Locate the cell with the specified text and output its [x, y] center coordinate. 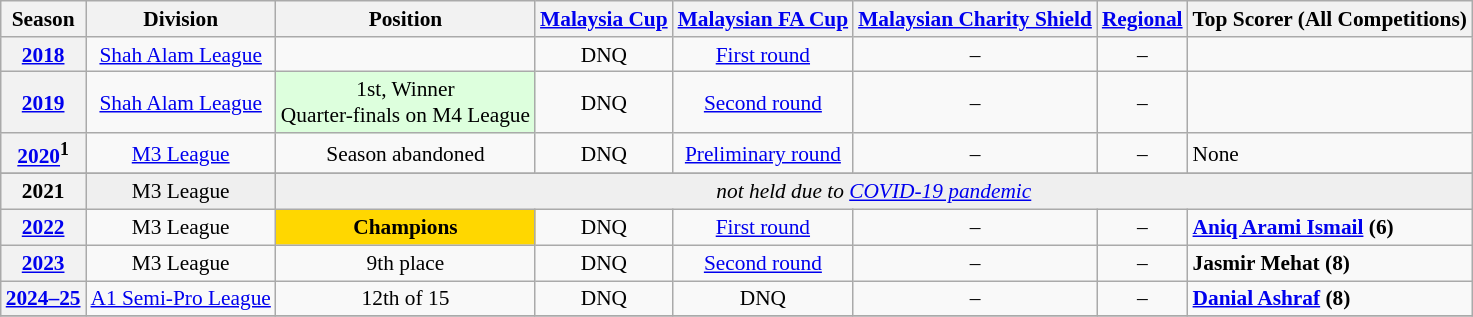
Malaysian FA Cup [763, 19]
1st, Winner Quarter-finals on M4 League [406, 102]
9th place [406, 263]
Danial Ashraf (8) [1330, 299]
2022 [44, 228]
Preliminary round [763, 154]
not held due to COVID-19 pandemic [874, 192]
2019 [44, 102]
20201 [44, 154]
Jasmir Mehat (8) [1330, 263]
Aniq Arami Ismail (6) [1330, 228]
Division [181, 19]
Malaysia Cup [604, 19]
2021 [44, 192]
None [1330, 154]
Top Scorer (All Competitions) [1330, 19]
Position [406, 19]
A1 Semi-Pro League [181, 299]
2024–25 [44, 299]
2018 [44, 55]
Champions [406, 228]
Season abandoned [406, 154]
12th of 15 [406, 299]
Season [44, 19]
Regional [1142, 19]
Malaysian Charity Shield [975, 19]
2023 [44, 263]
